Output the (x, y) coordinate of the center of the cell containing the given text.  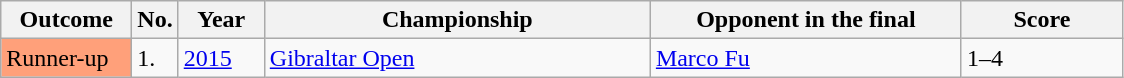
1–4 (1042, 58)
Runner-up (66, 58)
Outcome (66, 20)
2015 (221, 58)
Gibraltar Open (457, 58)
Opponent in the final (806, 20)
Marco Fu (806, 58)
Score (1042, 20)
Championship (457, 20)
Year (221, 20)
No. (155, 20)
1. (155, 58)
